From the cell containing the given text, extract its center point as [X, Y] coordinate. 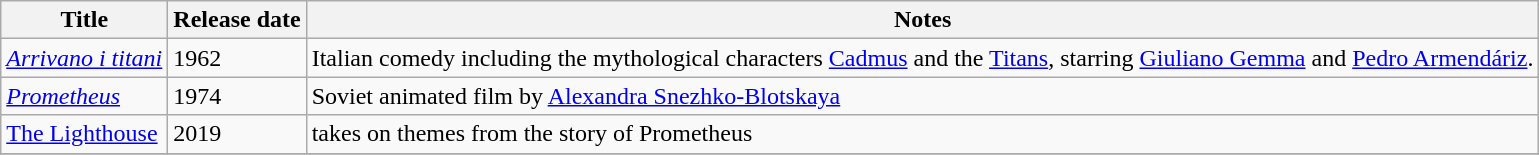
Italian comedy including the mythological characters Cadmus and the Titans, starring Giuliano Gemma and Pedro Armendáriz. [922, 58]
The Lighthouse [84, 134]
Notes [922, 20]
2019 [237, 134]
1962 [237, 58]
Release date [237, 20]
Soviet animated film by Alexandra Snezhko-Blotskaya [922, 96]
takes on themes from the story of Prometheus [922, 134]
1974 [237, 96]
Prometheus [84, 96]
Title [84, 20]
Arrivano i titani [84, 58]
